Extract the [X, Y] coordinate from the center of the cell holding the provided text.  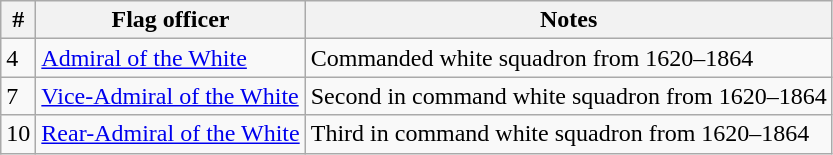
Flag officer [170, 20]
10 [18, 134]
4 [18, 58]
Notes [568, 20]
Admiral of the White [170, 58]
# [18, 20]
Third in command white squadron from 1620–1864 [568, 134]
7 [18, 96]
Commanded white squadron from 1620–1864 [568, 58]
Second in command white squadron from 1620–1864 [568, 96]
Vice-Admiral of the White [170, 96]
Rear-Admiral of the White [170, 134]
